Detect which cell encompasses the target text, then output its (X, Y) center coordinate. 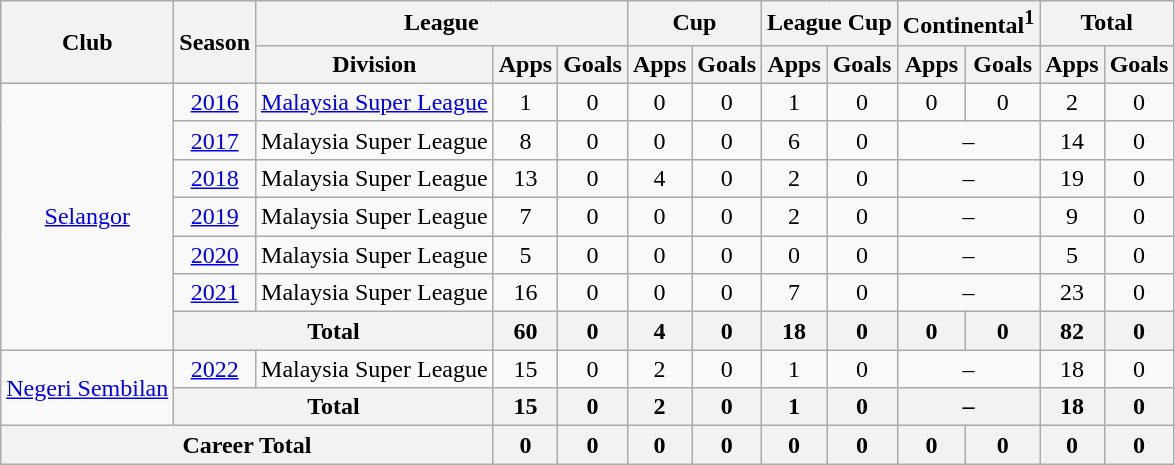
16 (525, 293)
60 (525, 331)
Season (215, 42)
Division (375, 64)
14 (1072, 140)
2016 (215, 102)
League Cup (830, 24)
2017 (215, 140)
Cup (694, 24)
Continental1 (968, 24)
Negeri Sembilan (88, 388)
13 (525, 178)
2020 (215, 255)
23 (1072, 293)
2022 (215, 369)
Club (88, 42)
19 (1072, 178)
2019 (215, 217)
82 (1072, 331)
2021 (215, 293)
League (442, 24)
6 (794, 140)
Selangor (88, 216)
9 (1072, 217)
2018 (215, 178)
8 (525, 140)
Career Total (247, 445)
